Return (x, y) of the center of cell containing provided text 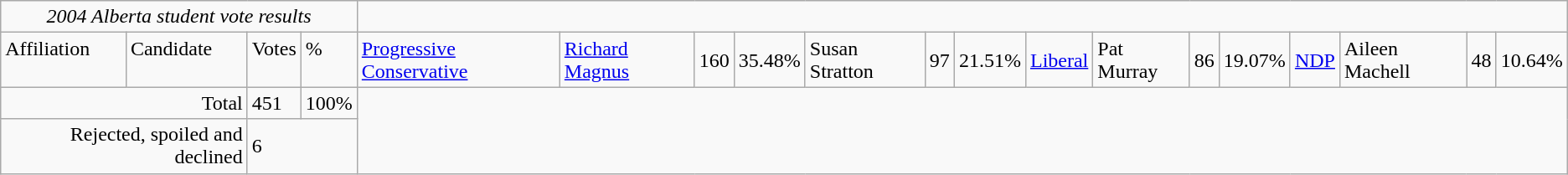
2004 Alberta student vote results (179, 17)
6 (302, 146)
86 (1204, 60)
Progressive Conservative (458, 60)
NDP (1315, 60)
Rejected, spoiled and declined (124, 146)
97 (940, 60)
48 (1481, 60)
21.51% (990, 60)
Candidate (186, 60)
100% (328, 103)
10.64% (1531, 60)
19.07% (1255, 60)
% (328, 60)
Richard Magnus (627, 60)
Votes (274, 60)
Susan Stratton (864, 60)
160 (714, 60)
Total (124, 103)
35.48% (769, 60)
Aileen Machell (1403, 60)
451 (274, 103)
Affiliation (64, 60)
Liberal (1059, 60)
Pat Murray (1141, 60)
